Detect which cell encompasses the target text, then output its [x, y] center coordinate. 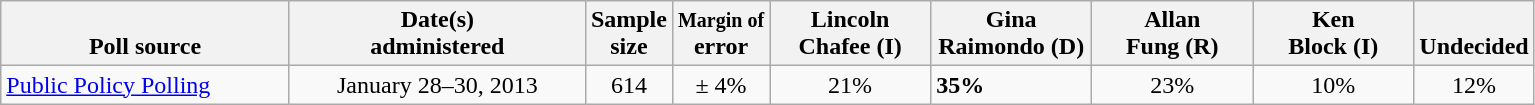
21% [850, 85]
Undecided [1474, 34]
GinaRaimondo (D) [1012, 34]
AllanFung (R) [1172, 34]
Poll source [146, 34]
± 4% [720, 85]
Public Policy Polling [146, 85]
12% [1474, 85]
10% [1334, 85]
35% [1012, 85]
January 28–30, 2013 [437, 85]
23% [1172, 85]
Date(s)administered [437, 34]
KenBlock (I) [1334, 34]
Margin oferror [720, 34]
LincolnChafee (I) [850, 34]
Samplesize [628, 34]
614 [628, 85]
